Provide the (X, Y) coordinate of the cell's center where the given text is located.  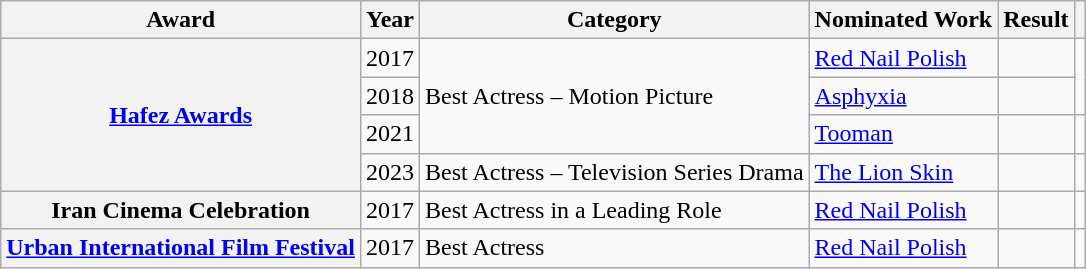
Urban International Film Festival (181, 248)
Asphyxia (904, 96)
Iran Cinema Celebration (181, 210)
Result (1036, 20)
Best Actress in a Leading Role (615, 210)
Best Actress – Television Series Drama (615, 172)
Best Actress – Motion Picture (615, 96)
Category (615, 20)
Award (181, 20)
The Lion Skin (904, 172)
2018 (390, 96)
Year (390, 20)
Tooman (904, 134)
Best Actress (615, 248)
2021 (390, 134)
Hafez Awards (181, 115)
Nominated Work (904, 20)
2023 (390, 172)
